Provide the (x, y) coordinate of the cell's center where the given text is located.  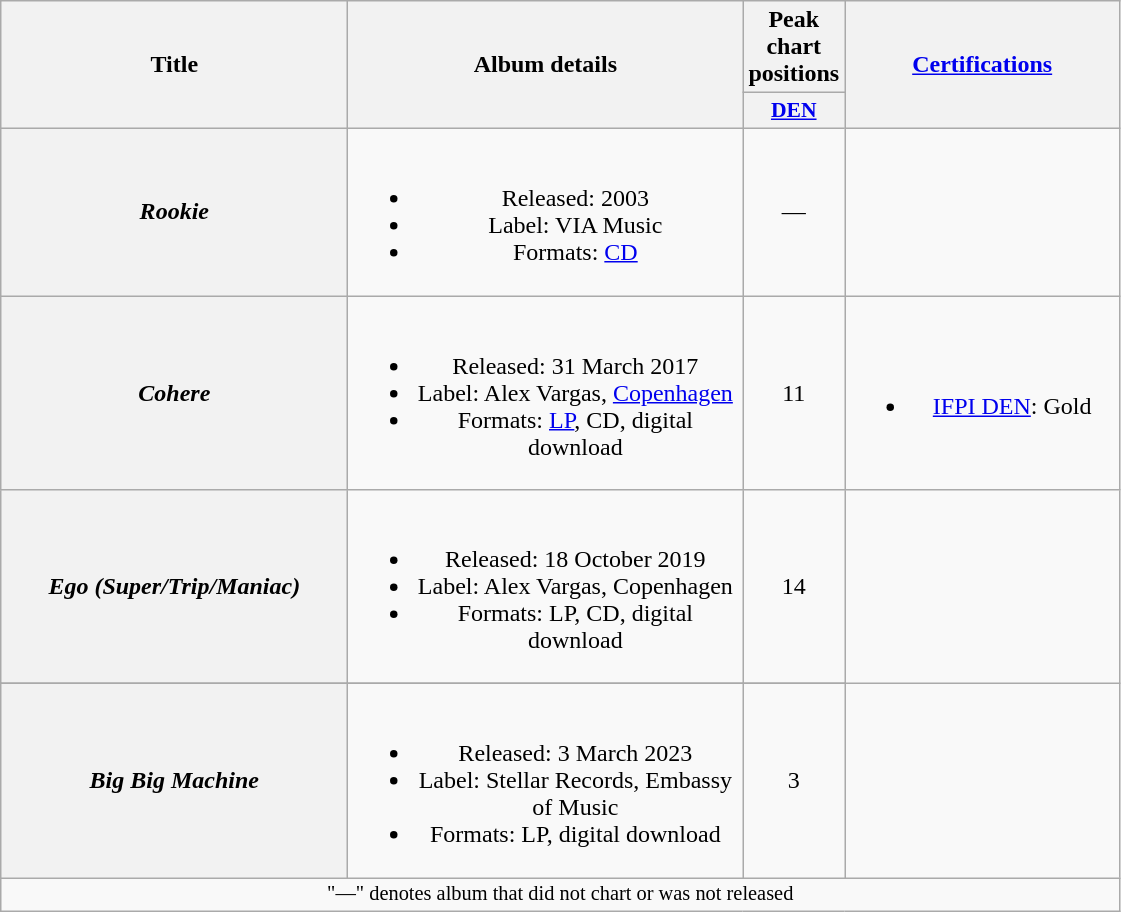
3 (794, 781)
Released: 3 March 2023Label: Stellar Records, Embassy of MusicFormats: LP, digital download (546, 781)
"—" denotes album that did not chart or was not released (560, 895)
Peak chart positions (794, 47)
DEN (794, 111)
Rookie (174, 212)
Big Big Machine (174, 781)
Certifications (982, 65)
Released: 31 March 2017Label: Alex Vargas, CopenhagenFormats: LP, CD, digital download (546, 393)
— (794, 212)
Album details (546, 65)
11 (794, 393)
14 (794, 587)
Released: 2003Label: VIA MusicFormats: CD (546, 212)
Title (174, 65)
IFPI DEN: Gold (982, 393)
Cohere (174, 393)
Ego (Super/Trip/Maniac) (174, 587)
Released: 18 October 2019Label: Alex Vargas, CopenhagenFormats: LP, CD, digital download (546, 587)
